Return the [X, Y] coordinate for the center point of the cell that contains the specified text.  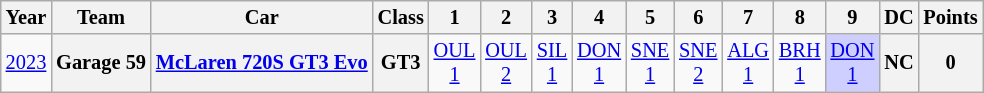
DC [898, 17]
SNE1 [650, 63]
4 [599, 17]
8 [800, 17]
Garage 59 [101, 63]
SIL1 [552, 63]
ALG1 [748, 63]
3 [552, 17]
Class [401, 17]
McLaren 720S GT3 Evo [262, 63]
2 [506, 17]
BRH1 [800, 63]
NC [898, 63]
Car [262, 17]
0 [950, 63]
SNE2 [698, 63]
Year [26, 17]
6 [698, 17]
2023 [26, 63]
5 [650, 17]
OUL1 [455, 63]
1 [455, 17]
9 [853, 17]
Team [101, 17]
Points [950, 17]
OUL2 [506, 63]
7 [748, 17]
GT3 [401, 63]
